Detect which cell encompasses the target text, then output its (X, Y) center coordinate. 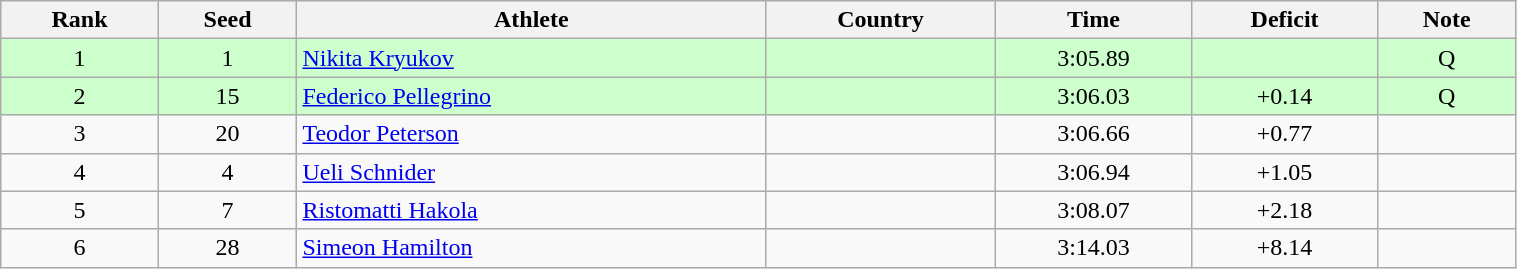
+8.14 (1285, 248)
Ristomatti Hakola (532, 210)
3:06.03 (1094, 96)
Ueli Schnider (532, 172)
28 (228, 248)
Teodor Peterson (532, 134)
3 (80, 134)
Rank (80, 20)
20 (228, 134)
Country (880, 20)
3:14.03 (1094, 248)
5 (80, 210)
+0.14 (1285, 96)
3:06.94 (1094, 172)
Note (1446, 20)
Seed (228, 20)
+0.77 (1285, 134)
3:08.07 (1094, 210)
Athlete (532, 20)
3:06.66 (1094, 134)
Nikita Kryukov (532, 58)
Time (1094, 20)
+1.05 (1285, 172)
2 (80, 96)
3:05.89 (1094, 58)
7 (228, 210)
6 (80, 248)
+2.18 (1285, 210)
Deficit (1285, 20)
Simeon Hamilton (532, 248)
15 (228, 96)
Federico Pellegrino (532, 96)
